Output the (X, Y) coordinate of the center of the cell containing the given text.  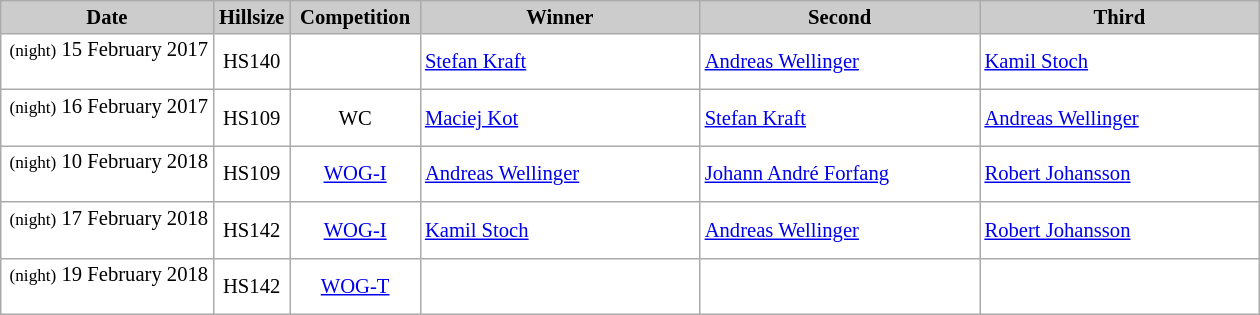
Winner (560, 16)
WC (355, 117)
(night) 16 February 2017 (107, 117)
HS140 (252, 61)
Third (1120, 16)
Second (840, 16)
Hillsize (252, 16)
(night) 10 February 2018 (107, 173)
Date (107, 16)
(night) 15 February 2017 (107, 61)
(night) 19 February 2018 (107, 286)
(night) 17 February 2018 (107, 230)
Competition (355, 16)
Maciej Kot (560, 117)
Johann André Forfang (840, 173)
WOG-T (355, 286)
